From the cell containing the given text, extract its center point as (X, Y) coordinate. 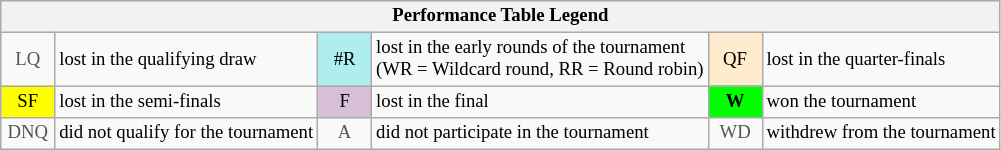
Performance Table Legend (500, 16)
SF (28, 102)
lost in the qualifying draw (186, 60)
F (345, 102)
withdrew from the tournament (881, 134)
won the tournament (881, 102)
DNQ (28, 134)
A (345, 134)
QF (735, 60)
lost in the quarter-finals (881, 60)
did not qualify for the tournament (186, 134)
lost in the final (540, 102)
lost in the semi-finals (186, 102)
WD (735, 134)
W (735, 102)
#R (345, 60)
LQ (28, 60)
did not participate in the tournament (540, 134)
lost in the early rounds of the tournament(WR = Wildcard round, RR = Round robin) (540, 60)
